Provide the [x, y] coordinate of the cell's center where the given text is located.  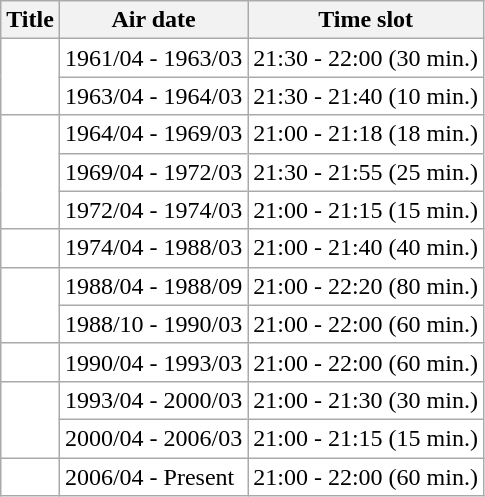
1969/04 - 1972/03 [153, 172]
21:30 - 21:55 (25 min.) [366, 172]
21:30 - 21:40 (10 min.) [366, 96]
1988/04 - 1988/09 [153, 286]
21:00 - 21:40 (40 min.) [366, 248]
1963/04 - 1964/03 [153, 96]
Time slot [366, 20]
1961/04 - 1963/03 [153, 58]
21:00 - 21:30 (30 min.) [366, 400]
1990/04 - 1993/03 [153, 362]
1974/04 - 1988/03 [153, 248]
2006/04 - Present [153, 477]
2000/04 - 2006/03 [153, 438]
21:00 - 21:18 (18 min.) [366, 134]
1988/10 - 1990/03 [153, 324]
1993/04 - 2000/03 [153, 400]
21:30 - 22:00 (30 min.) [366, 58]
Air date [153, 20]
Title [30, 20]
1972/04 - 1974/03 [153, 210]
1964/04 - 1969/03 [153, 134]
21:00 - 22:20 (80 min.) [366, 286]
